Determine the (x, y) coordinate at the center of the cell enclosing the given text.  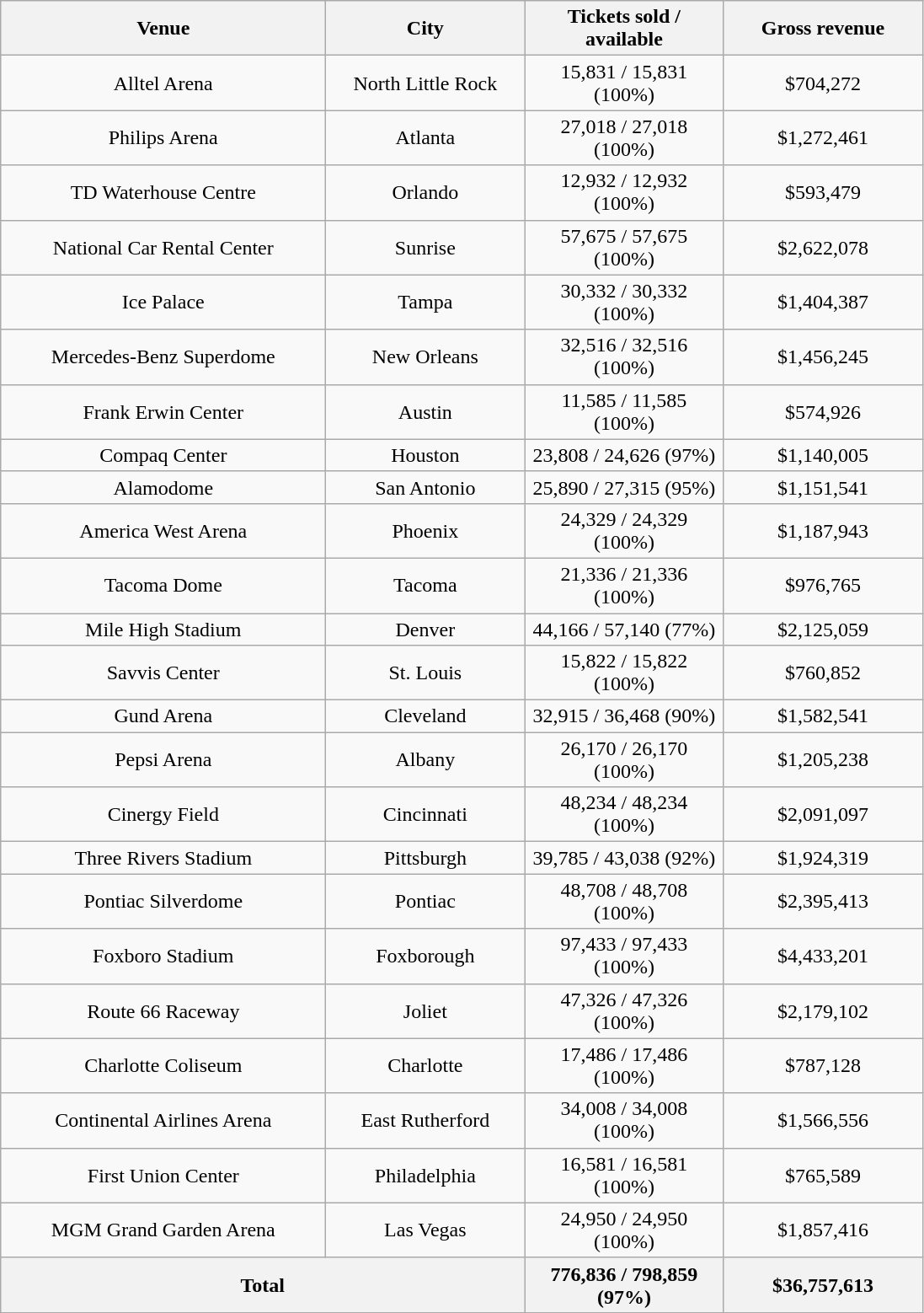
$976,765 (823, 585)
Route 66 Raceway (163, 1011)
32,516 / 32,516 (100%) (624, 357)
Mile High Stadium (163, 630)
Pontiac Silverdome (163, 902)
Ice Palace (163, 302)
$2,395,413 (823, 902)
39,785 / 43,038 (92%) (624, 858)
$1,924,319 (823, 858)
Philips Arena (163, 138)
24,950 / 24,950 (100%) (624, 1230)
$574,926 (823, 411)
27,018 / 27,018 (100%) (624, 138)
Las Vegas (425, 1230)
48,234 / 48,234 (100%) (624, 814)
East Rutherford (425, 1121)
Houston (425, 455)
47,326 / 47,326 (100%) (624, 1011)
26,170 / 26,170 (100%) (624, 760)
$2,622,078 (823, 248)
15,822 / 15,822 (100%) (624, 673)
$1,456,245 (823, 357)
Tacoma Dome (163, 585)
$760,852 (823, 673)
11,585 / 11,585 (100%) (624, 411)
New Orleans (425, 357)
Cinergy Field (163, 814)
21,336 / 21,336 (100%) (624, 585)
Tacoma (425, 585)
Frank Erwin Center (163, 411)
Alltel Arena (163, 83)
North Little Rock (425, 83)
44,166 / 57,140 (77%) (624, 630)
Savvis Center (163, 673)
15,831 / 15,831 (100%) (624, 83)
MGM Grand Garden Arena (163, 1230)
97,433 / 97,433 (100%) (624, 956)
Compaq Center (163, 455)
Tampa (425, 302)
30,332 / 30,332 (100%) (624, 302)
12,932 / 12,932 (100%) (624, 192)
Pittsburgh (425, 858)
First Union Center (163, 1175)
Three Rivers Stadium (163, 858)
$4,433,201 (823, 956)
Austin (425, 411)
$1,566,556 (823, 1121)
Joliet (425, 1011)
25,890 / 27,315 (95%) (624, 487)
$2,179,102 (823, 1011)
$765,589 (823, 1175)
57,675 / 57,675 (100%) (624, 248)
Denver (425, 630)
Atlanta (425, 138)
Foxborough (425, 956)
48,708 / 48,708 (100%) (624, 902)
Sunrise (425, 248)
$1,582,541 (823, 716)
Phoenix (425, 531)
32,915 / 36,468 (90%) (624, 716)
16,581 / 16,581 (100%) (624, 1175)
$1,140,005 (823, 455)
23,808 / 24,626 (97%) (624, 455)
TD Waterhouse Centre (163, 192)
Cincinnati (425, 814)
$593,479 (823, 192)
Orlando (425, 192)
17,486 / 17,486 (100%) (624, 1065)
Continental Airlines Arena (163, 1121)
Gross revenue (823, 29)
Charlotte (425, 1065)
Mercedes-Benz Superdome (163, 357)
$1,857,416 (823, 1230)
$1,187,943 (823, 531)
St. Louis (425, 673)
$1,272,461 (823, 138)
America West Arena (163, 531)
$1,205,238 (823, 760)
$36,757,613 (823, 1284)
Cleveland (425, 716)
$2,091,097 (823, 814)
San Antonio (425, 487)
34,008 / 34,008 (100%) (624, 1121)
$787,128 (823, 1065)
$2,125,059 (823, 630)
Foxboro Stadium (163, 956)
24,329 / 24,329 (100%) (624, 531)
776,836 / 798,859 (97%) (624, 1284)
Total (263, 1284)
$1,151,541 (823, 487)
$1,404,387 (823, 302)
Venue (163, 29)
Gund Arena (163, 716)
Tickets sold / available (624, 29)
Pepsi Arena (163, 760)
National Car Rental Center (163, 248)
Pontiac (425, 902)
City (425, 29)
Philadelphia (425, 1175)
Alamodome (163, 487)
Charlotte Coliseum (163, 1065)
Albany (425, 760)
$704,272 (823, 83)
